Return the [x, y] coordinate for the center point of the cell that contains the specified text.  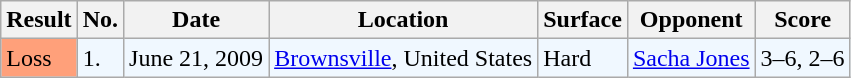
Brownsville, United States [404, 58]
Hard [583, 58]
Surface [583, 20]
Score [802, 20]
Date [196, 20]
Loss [39, 58]
Result [39, 20]
Location [404, 20]
1. [100, 58]
3–6, 2–6 [802, 58]
No. [100, 20]
Sacha Jones [691, 58]
June 21, 2009 [196, 58]
Opponent [691, 20]
